Scan for the cell matching the given text and deliver its (x, y) coordinate at center. 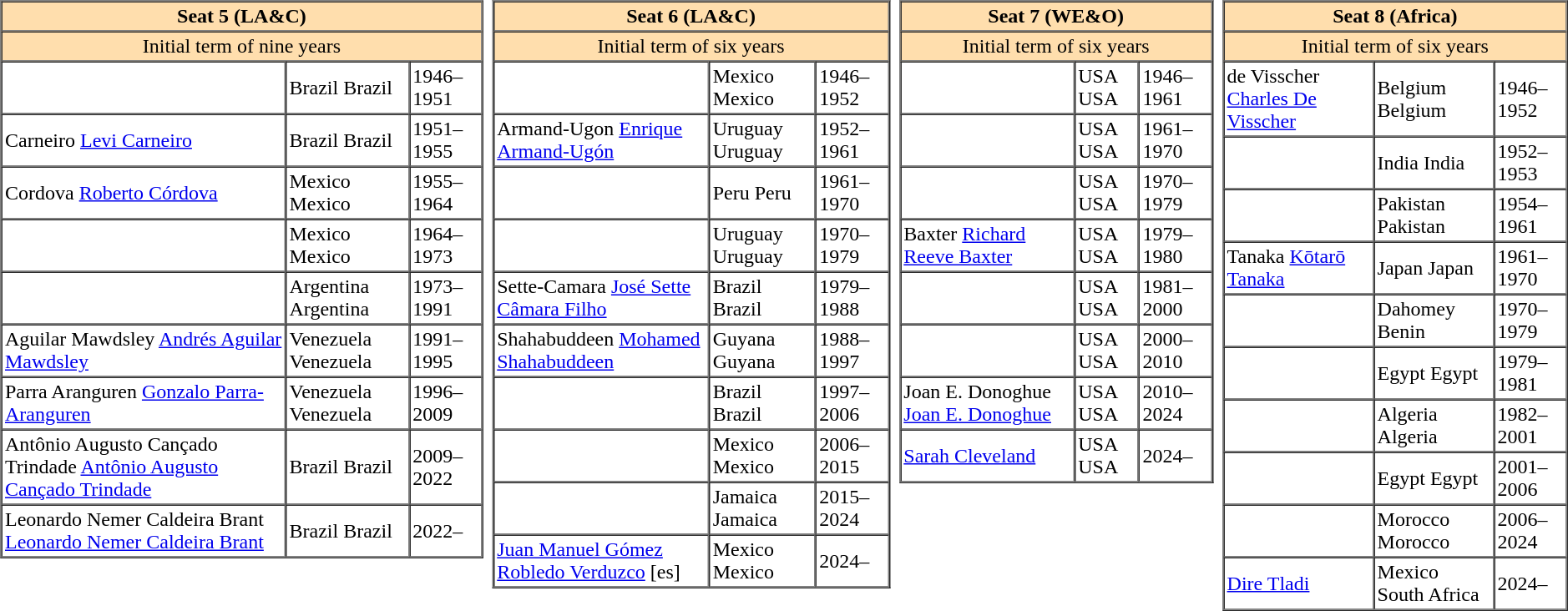
2010–2024 (1176, 404)
1954–1961 (1530, 215)
1964–1973 (446, 245)
1981–2000 (1176, 299)
1973–1991 (446, 299)
Parra Aranguren Gonzalo Parra-Aranguren (144, 404)
1946–1951 (446, 88)
1952–1953 (1530, 164)
1979–1988 (852, 299)
1955–1964 (446, 194)
Seat 6 (LA&C) (691, 17)
Carneiro Levi Carneiro (144, 140)
1997–2006 (852, 404)
Tanaka Kōtarō Tanaka (1298, 269)
de Visscher Charles De Visscher (1298, 99)
Initial term of nine years (242, 47)
Dahomey Benin (1434, 321)
Dire Tladi (1298, 584)
1991–1995 (446, 351)
Belgium Belgium (1434, 99)
Baxter Richard Reeve Baxter (987, 245)
1982–2001 (1530, 426)
Pakistan Pakistan (1434, 215)
Seat 5 (LA&C) (242, 17)
Antônio Augusto Cançado Trindade Antônio Augusto Cançado Trindade (144, 467)
Argentina Argentina (347, 299)
1952–1961 (852, 140)
Juan Manuel Gómez Robledo Verduzco [es] (601, 561)
2015–2024 (852, 509)
Leonardo Nemer Caldeira Brant Leonardo Nemer Caldeira Brant (144, 531)
1951–1955 (446, 140)
Aguilar Mawdsley Andrés Aguilar Mawdsley (144, 351)
Seat 7 (WE&O) (1056, 17)
Japan Japan (1434, 269)
1988–1997 (852, 351)
1979–1981 (1530, 374)
Peru Peru (762, 194)
Jamaica Jamaica (762, 509)
2009–2022 (446, 467)
2006–2024 (1530, 531)
2001–2006 (1530, 479)
India India (1434, 164)
Shahabuddeen Mohamed Shahabuddeen (601, 351)
Sette-Camara José Sette Câmara Filho (601, 299)
2022– (446, 531)
Guyana Guyana (762, 351)
Armand-Ugon Enrique Armand-Ugón (601, 140)
Mexico South Africa (1434, 584)
Seat 8 (Africa) (1394, 17)
Joan E. Donoghue Joan E. Donoghue (987, 404)
1979–1980 (1176, 245)
Algeria Algeria (1434, 426)
1946–1961 (1176, 88)
2000–2010 (1176, 351)
Sarah Cleveland (987, 456)
1996–2009 (446, 404)
Morocco Morocco (1434, 531)
Cordova Roberto Córdova (144, 194)
2006–2015 (852, 456)
